Scan for the cell matching the given text and deliver its (X, Y) coordinate at center. 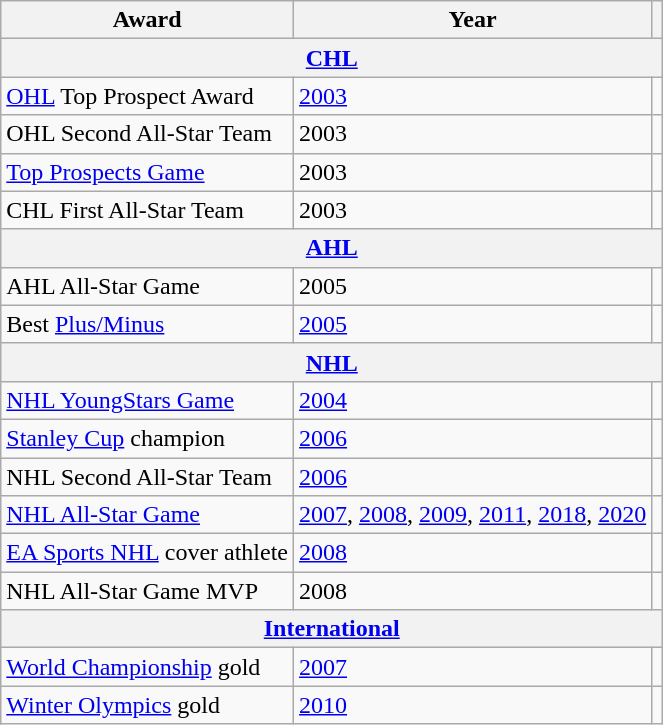
CHL (332, 58)
Best Plus/Minus (148, 324)
NHL All-Star Game (148, 515)
2007, 2008, 2009, 2011, 2018, 2020 (473, 515)
2007 (473, 667)
Award (148, 20)
International (332, 629)
AHL All-Star Game (148, 286)
NHL (332, 362)
AHL (332, 248)
Year (473, 20)
CHL First All-Star Team (148, 210)
OHL Second All-Star Team (148, 134)
2010 (473, 705)
World Championship gold (148, 667)
OHL Top Prospect Award (148, 96)
NHL Second All-Star Team (148, 477)
NHL All-Star Game MVP (148, 591)
EA Sports NHL cover athlete (148, 553)
Winter Olympics gold (148, 705)
Stanley Cup champion (148, 438)
2004 (473, 400)
Top Prospects Game (148, 172)
NHL YoungStars Game (148, 400)
